Search for the cell housing the specified text and yield its (X, Y) center coordinate. 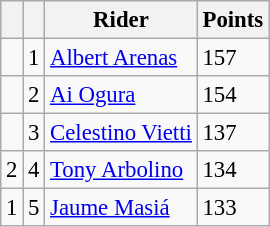
137 (232, 133)
Celestino Vietti (121, 133)
Points (232, 20)
133 (232, 208)
5 (34, 208)
134 (232, 170)
157 (232, 58)
Jaume Masiá (121, 208)
154 (232, 95)
4 (34, 170)
Albert Arenas (121, 58)
Tony Arbolino (121, 170)
3 (34, 133)
Rider (121, 20)
Ai Ogura (121, 95)
